Output the [x, y] coordinate of the center of the cell containing the given text.  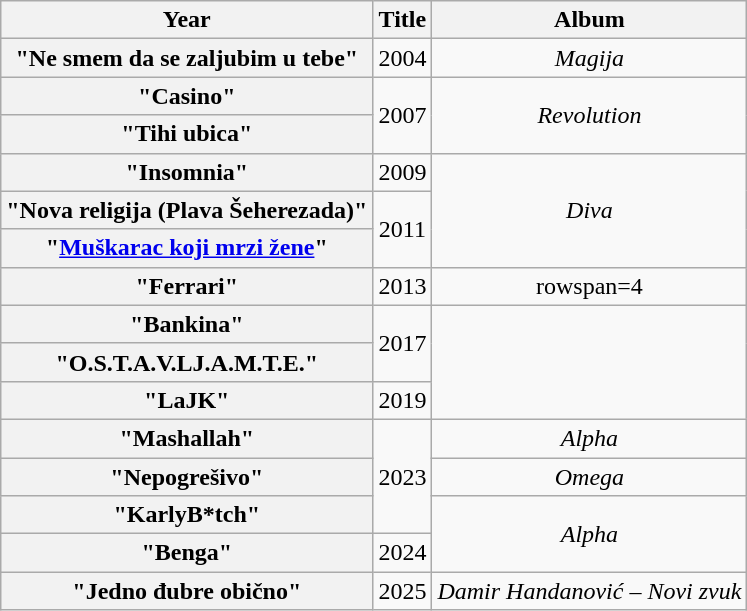
"Nepogrešivo" [187, 477]
Revolution [590, 115]
"Casino" [187, 96]
"Ne smem da se zaljubim u tebe" [187, 58]
"Nova religija (Plava Šeherezada)" [187, 210]
Diva [590, 210]
"Benga" [187, 553]
Title [402, 20]
2009 [402, 172]
"O.S.T.A.V.LJ.A.M.T.E." [187, 362]
"Ferrari" [187, 286]
2019 [402, 400]
Damir Handanović – Novi zvuk [590, 591]
Omega [590, 477]
Magija [590, 58]
Album [590, 20]
2004 [402, 58]
2025 [402, 591]
2011 [402, 229]
rowspan=4 [590, 286]
"LaJK" [187, 400]
Year [187, 20]
2023 [402, 476]
"Jedno đubre obično" [187, 591]
2024 [402, 553]
"Mashallah" [187, 438]
"Bankina" [187, 324]
2017 [402, 343]
2007 [402, 115]
"Tihi ubica" [187, 134]
"KarlyB*tch" [187, 515]
"Insomnia" [187, 172]
"Muškarac koji mrzi žene" [187, 248]
2013 [402, 286]
